Find where the given text appears and provide that cell's center as [x, y] coordinate. 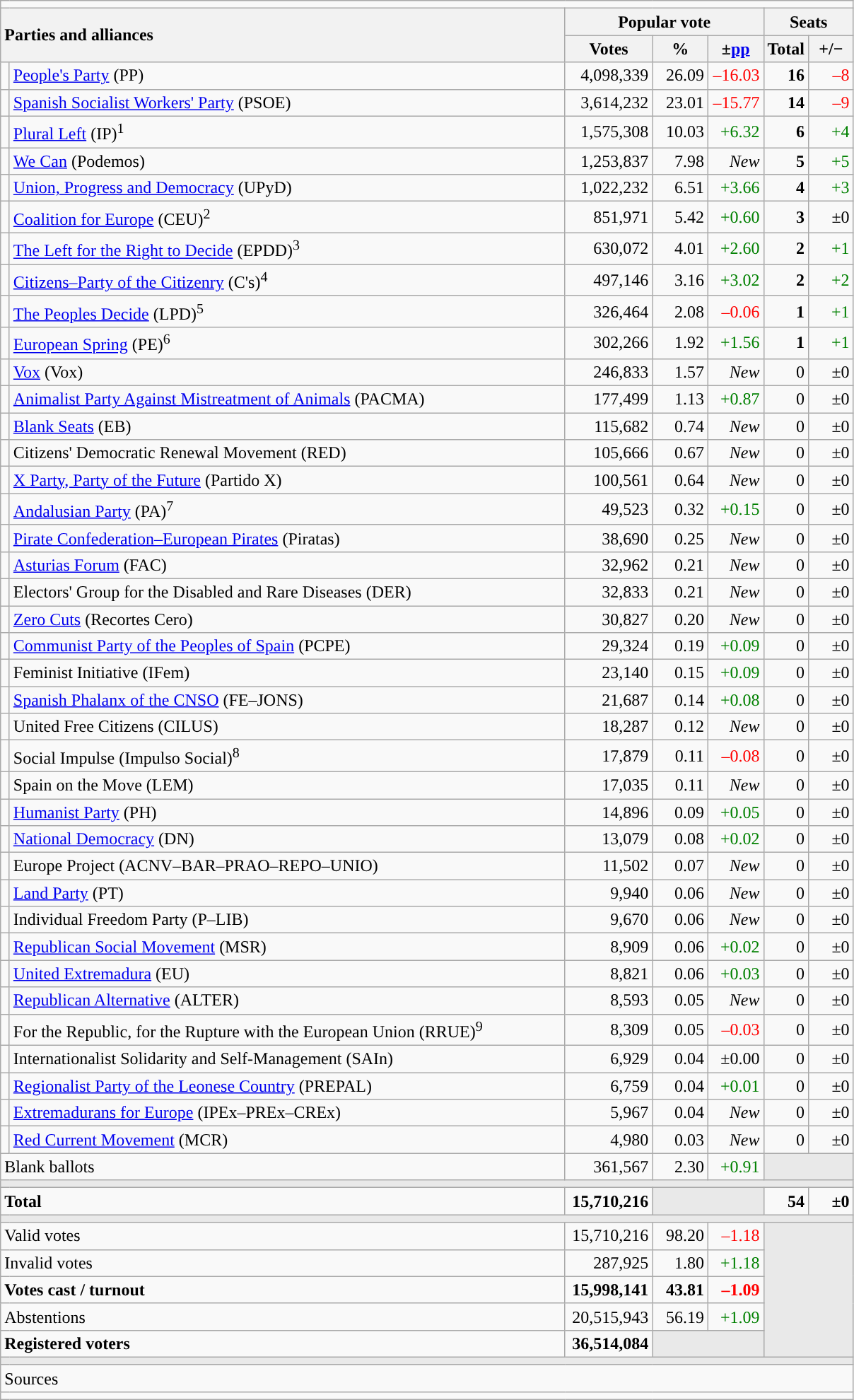
+0.91 [735, 1167]
We Can (Podemos) [287, 161]
26.09 [680, 76]
–15.77 [735, 103]
United Extremadura (EU) [287, 974]
Social Impulse (Impulso Social)8 [287, 757]
13,079 [609, 839]
Zero Cuts (Recortes Cero) [287, 619]
361,567 [609, 1167]
0.14 [680, 700]
+1.18 [735, 1263]
Republican Alternative (ALTER) [287, 1001]
56.19 [680, 1317]
100,561 [609, 480]
497,146 [609, 280]
246,833 [609, 373]
Spanish Phalanx of the CNSO (FE–JONS) [287, 700]
Regionalist Party of the Leonese Country (PREPAL) [287, 1086]
105,666 [609, 453]
4.01 [680, 249]
0.67 [680, 453]
4 [786, 188]
6.51 [680, 188]
±pp [735, 49]
8,593 [609, 1001]
Europe Project (ACNV–BAR–PRAO–REPO–UNIO) [287, 866]
0.64 [680, 480]
Votes cast / turnout [283, 1290]
Popular vote [665, 22]
Invalid votes [283, 1263]
8,909 [609, 947]
Pirate Confederation–European Pirates (Piratas) [287, 538]
10.03 [680, 132]
23.01 [680, 103]
54 [786, 1201]
+0.60 [735, 218]
0.74 [680, 426]
2.08 [680, 311]
+3.02 [735, 280]
Animalist Party Against Mistreatment of Animals (PACMA) [287, 399]
+6.32 [735, 132]
8,821 [609, 974]
Andalusian Party (PA)7 [287, 509]
0.09 [680, 812]
Citizens–Party of the Citizenry (C's)4 [287, 280]
Citizens' Democratic Renewal Movement (RED) [287, 453]
9,670 [609, 920]
+2 [831, 280]
Spanish Socialist Workers' Party (PSOE) [287, 103]
Plural Left (IP)1 [287, 132]
0.25 [680, 538]
8,309 [609, 1029]
36,514,084 [609, 1343]
1.92 [680, 344]
3,614,232 [609, 103]
Communist Party of the Peoples of Spain (PCPE) [287, 646]
287,925 [609, 1263]
Parties and alliances [283, 35]
Humanist Party (PH) [287, 812]
302,266 [609, 344]
–0.03 [735, 1029]
The Left for the Right to Decide (EPDD)3 [287, 249]
Union, Progress and Democracy (UPyD) [287, 188]
1.80 [680, 1263]
0.12 [680, 727]
–0.06 [735, 311]
6,929 [609, 1059]
4,980 [609, 1140]
Extremadurans for Europe (IPEx–PREx–CREx) [287, 1113]
16 [786, 76]
+0.15 [735, 509]
1,253,837 [609, 161]
Vox (Vox) [287, 373]
7.98 [680, 161]
For the Republic, for the Rupture with the European Union (RRUE)9 [287, 1029]
Asturias Forum (FAC) [287, 565]
3 [786, 218]
Feminist Initiative (IFem) [287, 673]
X Party, Party of the Future (Partido X) [287, 480]
18,287 [609, 727]
Votes [609, 49]
% [680, 49]
14,896 [609, 812]
1,022,232 [609, 188]
+4 [831, 132]
43.81 [680, 1290]
+0.03 [735, 974]
–0.08 [735, 757]
–9 [831, 103]
851,971 [609, 218]
20,515,943 [609, 1317]
30,827 [609, 619]
Blank ballots [283, 1167]
+/− [831, 49]
21,687 [609, 700]
The Peoples Decide (LPD)5 [287, 311]
+1.56 [735, 344]
People's Party (PP) [287, 76]
+2.60 [735, 249]
6 [786, 132]
Blank Seats (EB) [287, 426]
5,967 [609, 1113]
–8 [831, 76]
European Spring (PE)6 [287, 344]
+3.66 [735, 188]
5.42 [680, 218]
0.03 [680, 1140]
326,464 [609, 311]
–1.18 [735, 1236]
630,072 [609, 249]
±0.00 [735, 1059]
0.32 [680, 509]
Individual Freedom Party (P–LIB) [287, 920]
Valid votes [283, 1236]
1,575,308 [609, 132]
+1.09 [735, 1317]
5 [786, 161]
–1.09 [735, 1290]
United Free Citizens (CILUS) [287, 727]
Abstentions [283, 1317]
0.07 [680, 866]
Republican Social Movement (MSR) [287, 947]
Red Current Movement (MCR) [287, 1140]
14 [786, 103]
1.57 [680, 373]
0.19 [680, 646]
23,140 [609, 673]
0.15 [680, 673]
11,502 [609, 866]
+5 [831, 161]
17,035 [609, 785]
9,940 [609, 893]
98.20 [680, 1236]
177,499 [609, 399]
1.13 [680, 399]
+0.87 [735, 399]
Internationalist Solidarity and Self-Management (SAIn) [287, 1059]
115,682 [609, 426]
+3 [831, 188]
0.08 [680, 839]
+0.08 [735, 700]
Electors' Group for the Disabled and Rare Diseases (DER) [287, 593]
0.20 [680, 619]
4,098,339 [609, 76]
29,324 [609, 646]
17,879 [609, 757]
15,998,141 [609, 1290]
6,759 [609, 1086]
National Democracy (DN) [287, 839]
3.16 [680, 280]
Registered voters [283, 1343]
Seats [809, 22]
49,523 [609, 509]
Sources [427, 1378]
+0.01 [735, 1086]
+0.05 [735, 812]
32,833 [609, 593]
Spain on the Move (LEM) [287, 785]
Land Party (PT) [287, 893]
Coalition for Europe (CEU)2 [287, 218]
38,690 [609, 538]
32,962 [609, 565]
2.30 [680, 1167]
–16.03 [735, 76]
